Locate the cell with the specified text and output its (x, y) center coordinate. 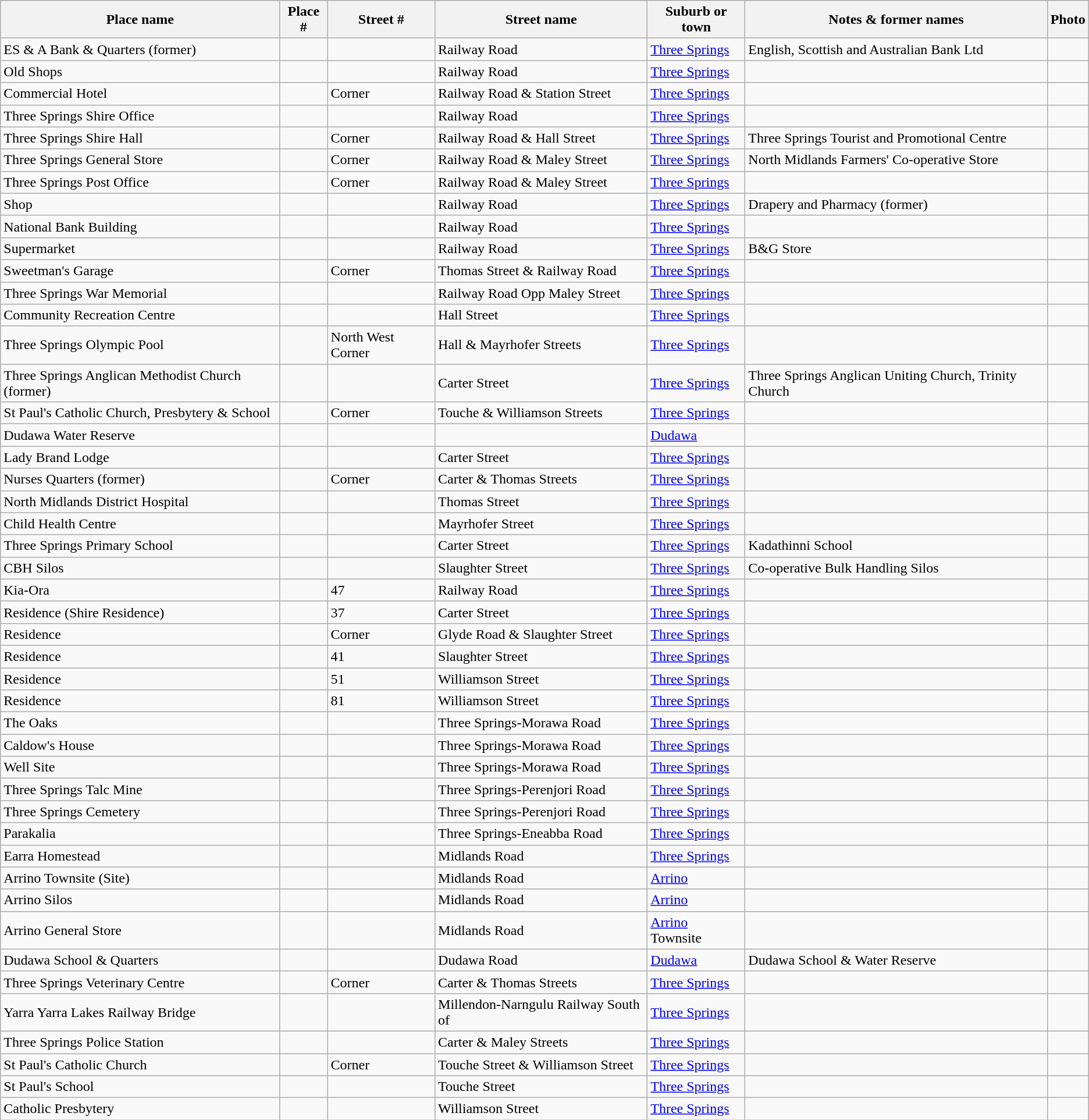
Caldow's House (140, 745)
Earra Homestead (140, 856)
Drapery and Pharmacy (former) (896, 204)
Mayrhofer Street (541, 524)
Millendon-Narngulu Railway South of (541, 1012)
Parakalia (140, 834)
Three Springs Cemetery (140, 812)
Kadathinni School (896, 546)
Three Springs Tourist and Promotional Centre (896, 138)
CBH Silos (140, 568)
North Midlands Farmers' Co-operative Store (896, 160)
Child Health Centre (140, 524)
Three Springs Veterinary Centre (140, 982)
Dudawa School & Water Reserve (896, 960)
Three Springs Post Office (140, 182)
Three Springs Shire Hall (140, 138)
Sweetman's Garage (140, 271)
Thomas Street & Railway Road (541, 271)
Carter & Maley Streets (541, 1042)
81 (381, 701)
Railway Road & Hall Street (541, 138)
Arrino Silos (140, 900)
Three Springs Anglican Uniting Church, Trinity Church (896, 383)
Arrino General Store (140, 930)
St Paul's Catholic Church (140, 1064)
Place # (304, 20)
North West Corner (381, 346)
Yarra Yarra Lakes Railway Bridge (140, 1012)
Supermarket (140, 248)
Railway Road & Station Street (541, 94)
Well Site (140, 767)
Arrino Townsite (Site) (140, 878)
Three Springs Police Station (140, 1042)
Old Shops (140, 72)
English, Scottish and Australian Bank Ltd (896, 49)
Three Springs Primary School (140, 546)
Notes & former names (896, 20)
47 (381, 590)
Kia-Ora (140, 590)
Shop (140, 204)
Residence (Shire Residence) (140, 612)
Catholic Presbytery (140, 1109)
North Midlands District Hospital (140, 502)
41 (381, 656)
Three Springs-Eneabba Road (541, 834)
St Paul's Catholic Church, Presbytery & School (140, 413)
Nurses Quarters (former) (140, 479)
Co-operative Bulk Handling Silos (896, 568)
37 (381, 612)
51 (381, 679)
Three Springs War Memorial (140, 293)
Street # (381, 20)
Three Springs Talc Mine (140, 790)
Lady Brand Lodge (140, 457)
Dudawa Road (541, 960)
National Bank Building (140, 226)
Community Recreation Centre (140, 315)
Three Springs Anglican Methodist Church (former) (140, 383)
Touche Street (541, 1087)
Three Springs Olympic Pool (140, 346)
Railway Road Opp Maley Street (541, 293)
ES & A Bank & Quarters (former) (140, 49)
Place name (140, 20)
Suburb or town (696, 20)
Street name (541, 20)
Dudawa Water Reserve (140, 435)
Three Springs General Store (140, 160)
The Oaks (140, 723)
Touche & Williamson Streets (541, 413)
Thomas Street (541, 502)
Hall & Mayrhofer Streets (541, 346)
Arrino Townsite (696, 930)
Touche Street & Williamson Street (541, 1064)
Three Springs Shire Office (140, 116)
Hall Street (541, 315)
St Paul's School (140, 1087)
Dudawa School & Quarters (140, 960)
Commercial Hotel (140, 94)
Glyde Road & Slaughter Street (541, 634)
Photo (1068, 20)
B&G Store (896, 248)
